From the cell containing the given text, extract its center point as [x, y] coordinate. 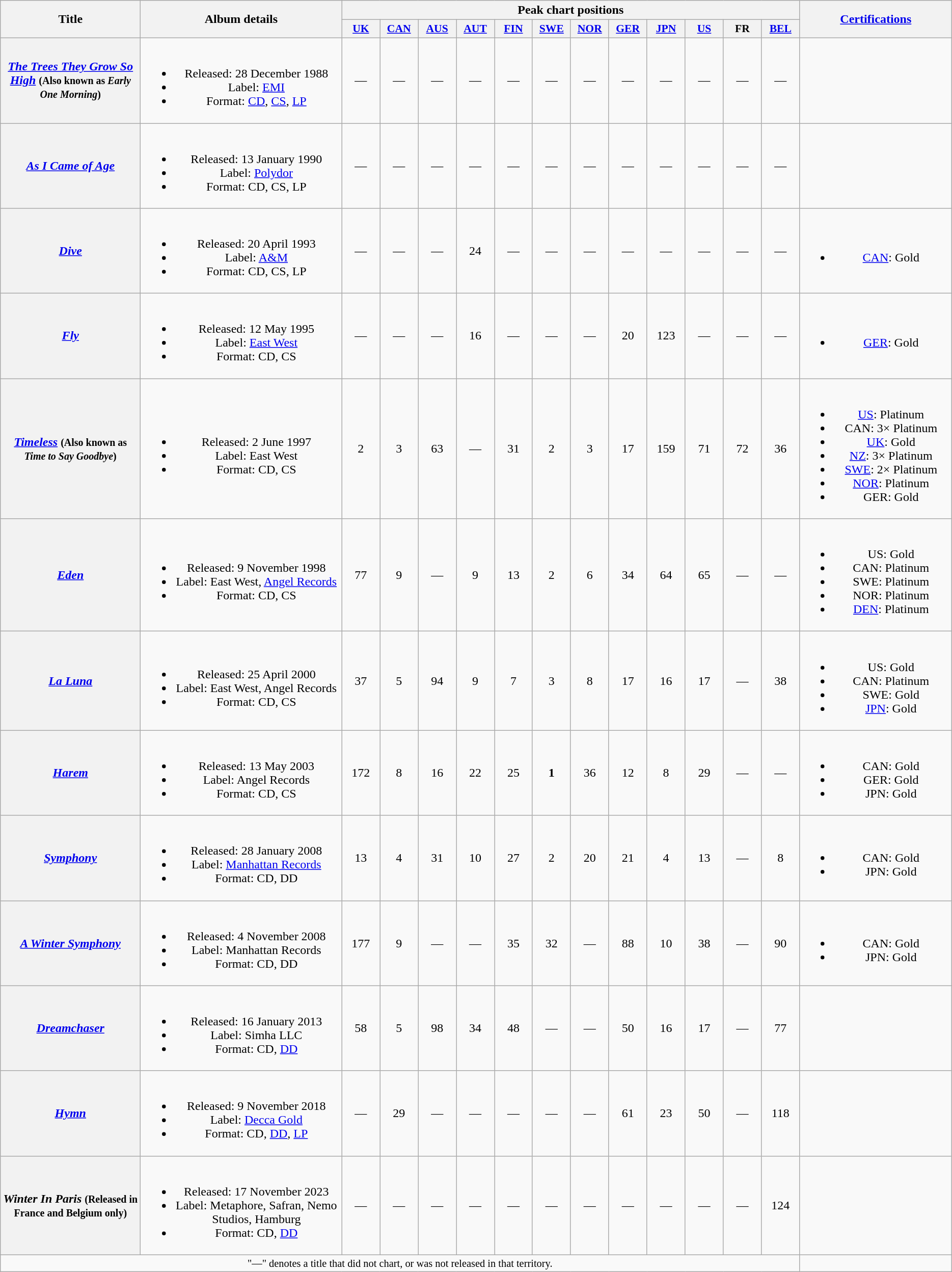
Released: 2 June 1997Label: East WestFormat: CD, CS [241, 448]
Released: 16 January 2013Label: Simha LLCFormat: CD, DD [241, 1028]
UK [361, 29]
JPN [666, 29]
AUT [476, 29]
118 [780, 1113]
US: GoldCAN: PlatinumSWE: PlatinumNOR: PlatinumDEN: Platinum [876, 575]
CAN: Gold [876, 251]
94 [437, 681]
Released: 25 April 2000Label: East West, Angel RecordsFormat: CD, CS [241, 681]
Fly [70, 336]
72 [743, 448]
Certifications [876, 19]
25 [513, 773]
Winter In Paris (Released in France and Belgium only) [70, 1205]
90 [780, 943]
Album details [241, 19]
Peak chart positions [570, 10]
7 [513, 681]
US: PlatinumCAN: 3× PlatinumUK: GoldNZ: 3× PlatinumSWE: 2× PlatinumNOR: PlatinumGER: Gold [876, 448]
Released: 20 April 1993Label: A&MFormat: CD, CS, LP [241, 251]
37 [361, 681]
Released: 13 May 2003Label: Angel RecordsFormat: CD, CS [241, 773]
24 [476, 251]
CAN [399, 29]
63 [437, 448]
71 [704, 448]
21 [628, 858]
159 [666, 448]
CAN: GoldGER: GoldJPN: Gold [876, 773]
Eden [70, 575]
FR [743, 29]
Title [70, 19]
GER [628, 29]
Released: 9 November 1998Label: East West, Angel RecordsFormat: CD, CS [241, 575]
Timeless (Also known as Time to Say Goodbye) [70, 448]
32 [551, 943]
NOR [590, 29]
172 [361, 773]
Symphony [70, 858]
177 [361, 943]
124 [780, 1205]
23 [666, 1113]
22 [476, 773]
58 [361, 1028]
US: GoldCAN: PlatinumSWE: GoldJPN: Gold [876, 681]
BEL [780, 29]
GER: Gold [876, 336]
27 [513, 858]
A Winter Symphony [70, 943]
The Trees They Grow So High (Also known as Early One Morning) [70, 81]
Released: 13 January 1990Label: PolydorFormat: CD, CS, LP [241, 166]
As I Came of Age [70, 166]
6 [590, 575]
Hymn [70, 1113]
Harem [70, 773]
Dive [70, 251]
88 [628, 943]
SWE [551, 29]
12 [628, 773]
Released: 17 November 2023Label: Metaphore, Safran, Nemo Studios, HamburgFormat: CD, DD [241, 1205]
AUS [437, 29]
65 [704, 575]
Released: 4 November 2008Label: Manhattan RecordsFormat: CD, DD [241, 943]
FIN [513, 29]
Released: 9 November 2018Label: Decca GoldFormat: CD, DD, LP [241, 1113]
Released: 28 December 1988Label: EMIFormat: CD, CS, LP [241, 81]
64 [666, 575]
1 [551, 773]
98 [437, 1028]
La Luna [70, 681]
61 [628, 1113]
35 [513, 943]
Released: 28 January 2008Label: Manhattan RecordsFormat: CD, DD [241, 858]
123 [666, 336]
Dreamchaser [70, 1028]
US [704, 29]
"—" denotes a title that did not chart, or was not released in that territory. [400, 1263]
48 [513, 1028]
Released: 12 May 1995Label: East WestFormat: CD, CS [241, 336]
